Search for the cell housing the specified text and yield its (X, Y) center coordinate. 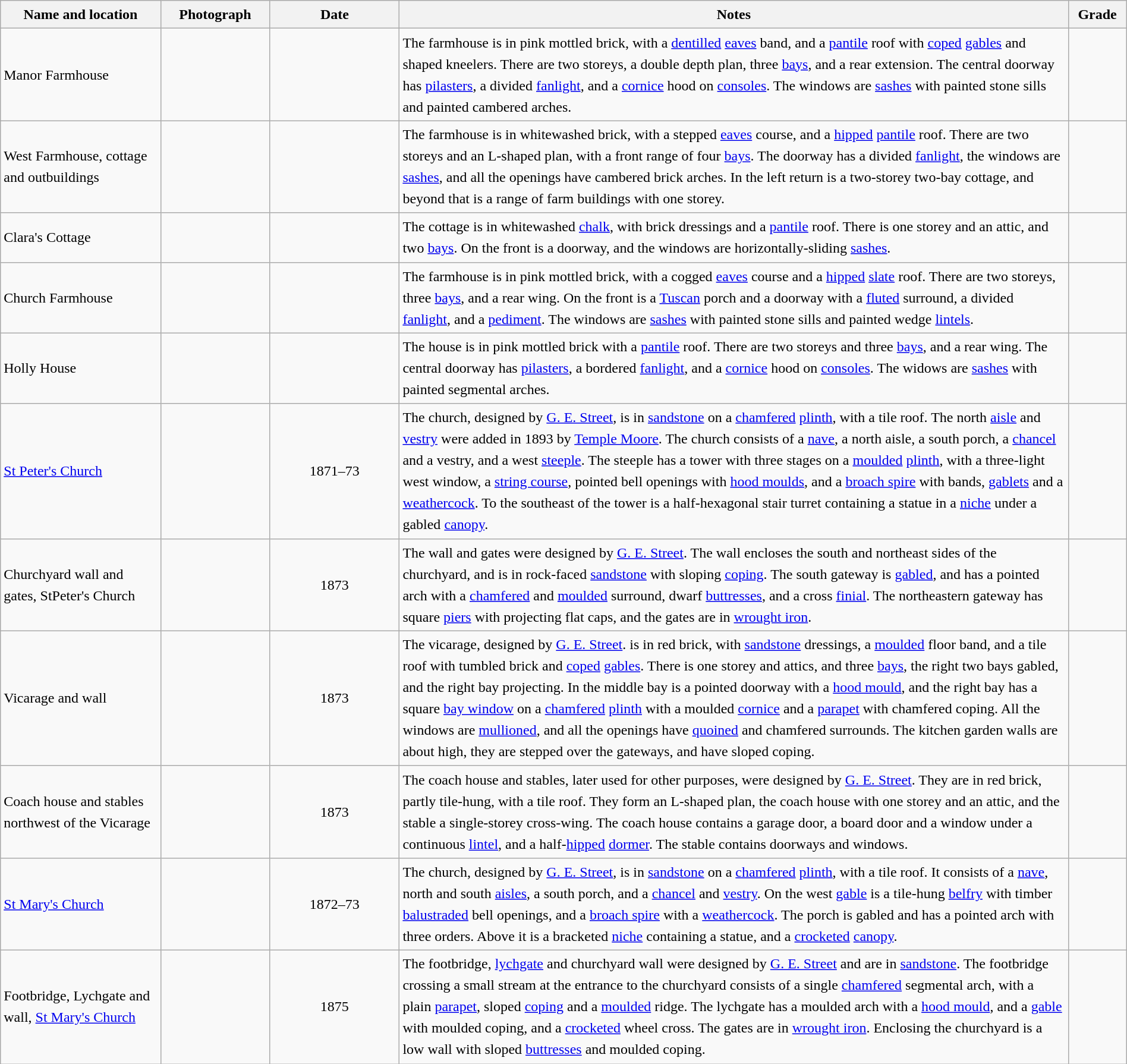
Name and location (81, 14)
1875 (335, 1007)
Clara's Cottage (81, 238)
Notes (734, 14)
Footbridge, Lychgate and wall, St Mary's Church (81, 1007)
1871–73 (335, 471)
Photograph (215, 14)
1872–73 (335, 904)
Coach house and stables northwest of the Vicarage (81, 812)
West Farmhouse, cottage and outbuildings (81, 166)
Holly House (81, 369)
St Mary's Church (81, 904)
Manor Farmhouse (81, 75)
Churchyard wall and gates, StPeter's Church (81, 585)
Church Farmhouse (81, 297)
St Peter's Church (81, 471)
Grade (1097, 14)
Date (335, 14)
Vicarage and wall (81, 698)
